Output the (x, y) coordinate of the center of the cell containing the given text.  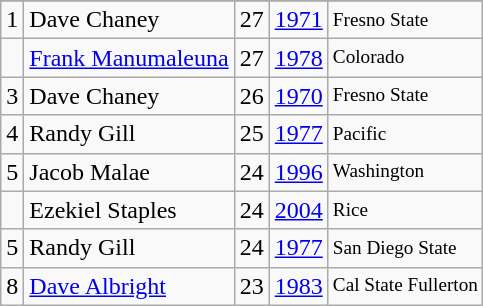
Rice (405, 210)
Dave Albright (129, 286)
1978 (298, 58)
1 (12, 20)
Colorado (405, 58)
Frank Manumaleuna (129, 58)
Pacific (405, 134)
Ezekiel Staples (129, 210)
San Diego State (405, 248)
1970 (298, 96)
8 (12, 286)
3 (12, 96)
23 (252, 286)
Cal State Fullerton (405, 286)
1983 (298, 286)
Washington (405, 172)
26 (252, 96)
Jacob Malae (129, 172)
25 (252, 134)
4 (12, 134)
1996 (298, 172)
1971 (298, 20)
2004 (298, 210)
